Detect which cell encompasses the target text, then output its (x, y) center coordinate. 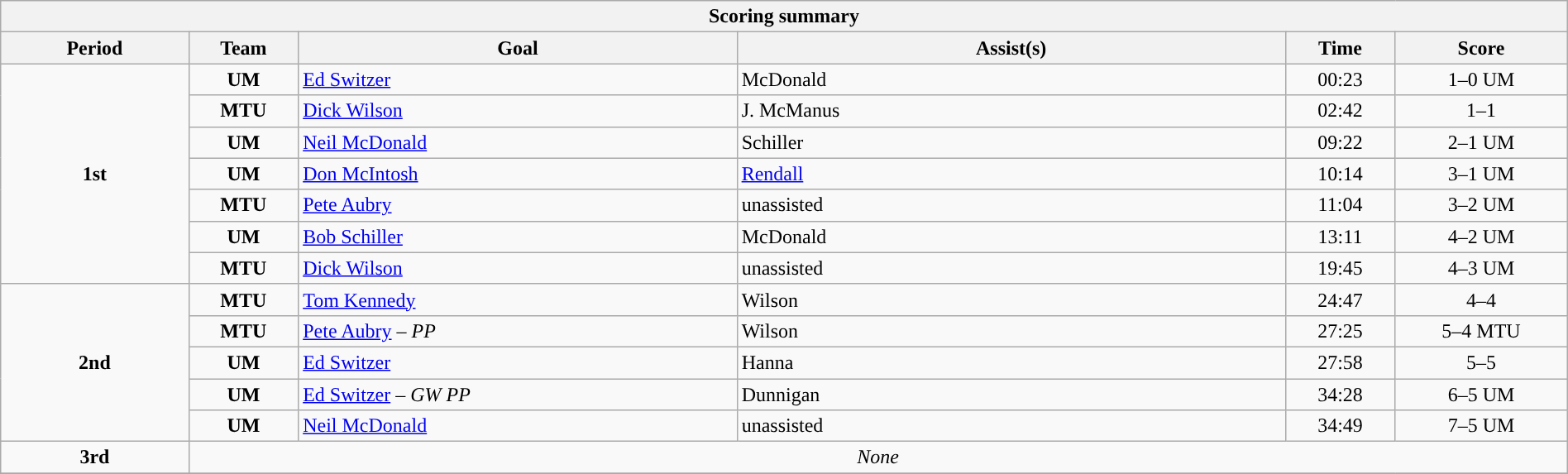
Hanna (1011, 362)
None (878, 457)
3–2 UM (1481, 205)
Schiller (1011, 142)
Rendall (1011, 174)
7–5 UM (1481, 426)
Team (243, 48)
Dunnigan (1011, 395)
5–5 (1481, 362)
Pete Aubry – PP (518, 331)
19:45 (1340, 268)
27:58 (1340, 362)
00:23 (1340, 79)
09:22 (1340, 142)
Period (94, 48)
1–0 UM (1481, 79)
Pete Aubry (518, 205)
6–5 UM (1481, 395)
34:28 (1340, 395)
Don McIntosh (518, 174)
3–1 UM (1481, 174)
Goal (518, 48)
Assist(s) (1011, 48)
4–3 UM (1481, 268)
Ed Switzer – GW PP (518, 395)
4–4 (1481, 299)
Tom Kennedy (518, 299)
1st (94, 174)
13:11 (1340, 237)
Scoring summary (784, 17)
24:47 (1340, 299)
J. McManus (1011, 111)
3rd (94, 457)
2–1 UM (1481, 142)
Bob Schiller (518, 237)
Time (1340, 48)
4–2 UM (1481, 237)
27:25 (1340, 331)
11:04 (1340, 205)
Score (1481, 48)
1–1 (1481, 111)
2nd (94, 362)
5–4 MTU (1481, 331)
10:14 (1340, 174)
02:42 (1340, 111)
34:49 (1340, 426)
